Find where the given text appears and provide that cell's center as (x, y) coordinate. 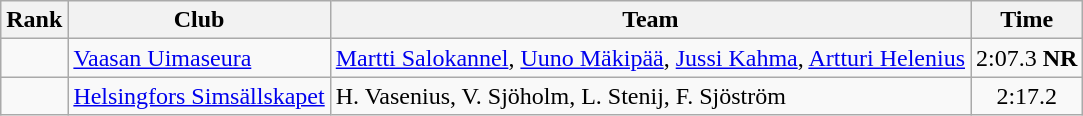
2:07.3 NR (1027, 58)
Team (650, 20)
Martti Salokannel, Uuno Mäkipää, Jussi Kahma, Artturi Helenius (650, 58)
Rank (34, 20)
Vaasan Uimaseura (199, 58)
Time (1027, 20)
2:17.2 (1027, 96)
Helsingfors Simsällskapet (199, 96)
Club (199, 20)
H. Vasenius, V. Sjöholm, L. Stenij, F. Sjöström (650, 96)
